Pinpoint the cell where the given text exists, returning its [X, Y] midpoint coordinate. 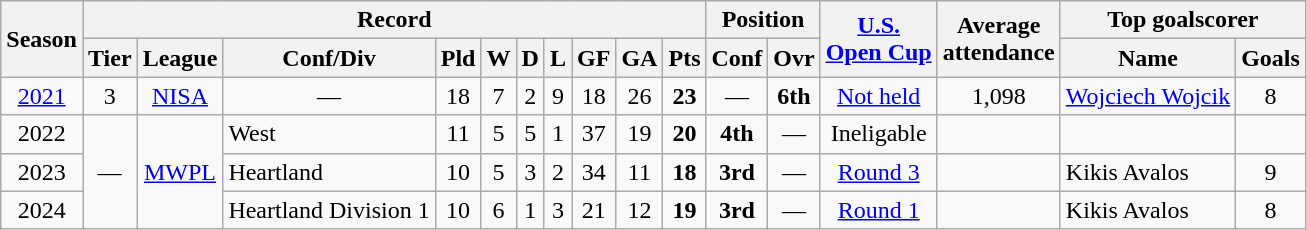
Pts [684, 58]
2021 [42, 96]
Averageattendance [998, 39]
Heartland [329, 172]
23 [684, 96]
2023 [42, 172]
Heartland Division 1 [329, 210]
2022 [42, 134]
Record [394, 20]
Tier [110, 58]
League [180, 58]
20 [684, 134]
21 [594, 210]
6th [794, 96]
6 [498, 210]
1,098 [998, 96]
37 [594, 134]
Name [1148, 58]
34 [594, 172]
NISA [180, 96]
Wojciech Wojcik [1148, 96]
Ovr [794, 58]
W [498, 58]
Goals [1271, 58]
4th [737, 134]
Position [763, 20]
D [530, 58]
West [329, 134]
12 [640, 210]
Season [42, 39]
26 [640, 96]
Not held [878, 96]
GA [640, 58]
GF [594, 58]
Ineligable [878, 134]
Round 1 [878, 210]
7 [498, 96]
Pld [458, 58]
Conf [737, 58]
L [558, 58]
Top goalscorer [1182, 20]
Conf/Div [329, 58]
MWPL [180, 172]
U.S.Open Cup [878, 39]
Round 3 [878, 172]
2024 [42, 210]
